Detect which cell encompasses the target text, then output its (X, Y) center coordinate. 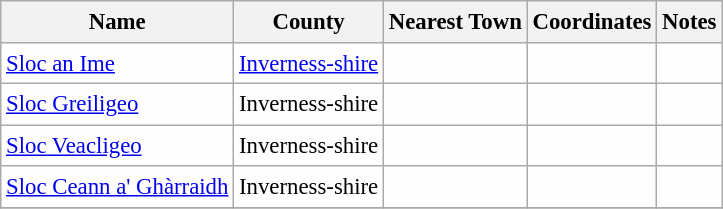
County (309, 22)
Notes (690, 22)
Sloc Greiligeo (118, 104)
Nearest Town (455, 22)
Sloc Ceann a' Ghàrraidh (118, 186)
Sloc Veacligeo (118, 146)
Name (118, 22)
Coordinates (592, 22)
Sloc an Ime (118, 62)
